Pinpoint the cell where the given text exists, returning its [X, Y] midpoint coordinate. 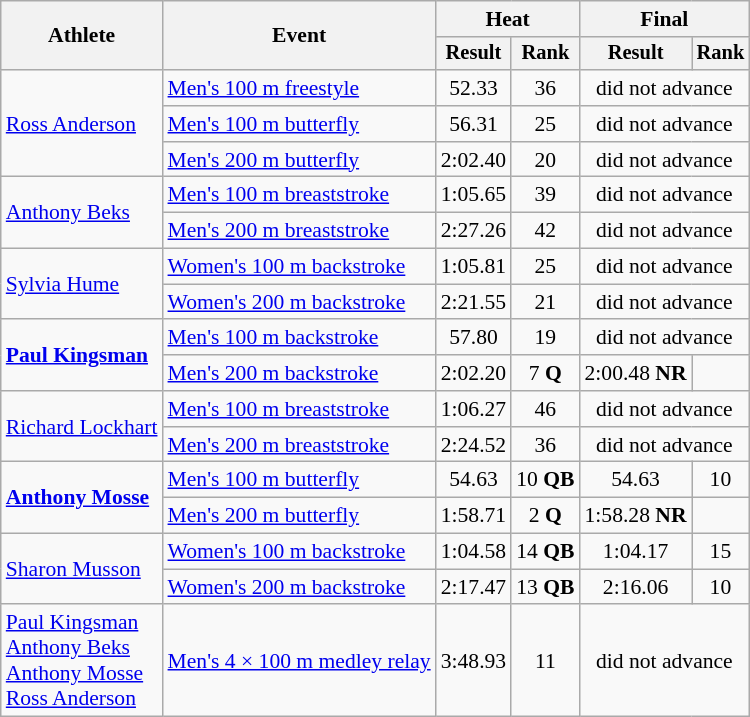
1:04.17 [636, 552]
Athlete [82, 36]
3:48.93 [474, 661]
1:58.28 NR [636, 516]
Heat [508, 19]
11 [545, 661]
15 [721, 552]
1:58.71 [474, 516]
14 QB [545, 552]
Final [665, 19]
2:24.52 [474, 445]
Men's 4 × 100 m medley relay [300, 661]
2:21.55 [474, 302]
1:05.65 [474, 195]
46 [545, 409]
Ross Anderson [82, 124]
39 [545, 195]
Sharon Musson [82, 570]
2:16.06 [636, 587]
Event [300, 36]
1:06.27 [474, 409]
1:04.58 [474, 552]
10 QB [545, 480]
42 [545, 231]
Richard Lockhart [82, 426]
2:02.40 [474, 160]
2:00.48 NR [636, 373]
Anthony Mosse [82, 498]
2:17.47 [474, 587]
Sylvia Hume [82, 284]
57.80 [474, 338]
2 Q [545, 516]
13 QB [545, 587]
52.33 [474, 88]
Anthony Beks [82, 212]
2:27.26 [474, 231]
7 Q [545, 373]
56.31 [474, 124]
Men's 200 m backstroke [300, 373]
21 [545, 302]
19 [545, 338]
Paul KingsmanAnthony BeksAnthony MosseRoss Anderson [82, 661]
2:02.20 [474, 373]
Men's 100 m backstroke [300, 338]
1:05.81 [474, 267]
Men's 100 m freestyle [300, 88]
20 [545, 160]
Paul Kingsman [82, 356]
